Capture the cell that displays the provided text and extract its (X, Y) central coordinate. 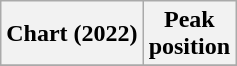
Peakposition (189, 34)
Chart (2022) (72, 34)
